Return the (X, Y) coordinate for the center point of the cell that contains the specified text.  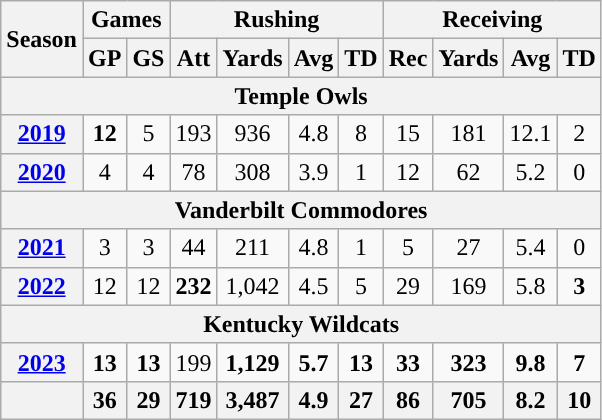
199 (194, 362)
719 (194, 400)
211 (252, 248)
62 (468, 172)
8.2 (530, 400)
4.5 (314, 286)
Season (42, 39)
2022 (42, 286)
3,487 (252, 400)
5.7 (314, 362)
308 (252, 172)
2023 (42, 362)
936 (252, 134)
193 (194, 134)
78 (194, 172)
15 (408, 134)
4.9 (314, 400)
705 (468, 400)
7 (579, 362)
10 (579, 400)
Vanderbilt Commodores (302, 210)
33 (408, 362)
2021 (42, 248)
86 (408, 400)
44 (194, 248)
5.8 (530, 286)
36 (104, 400)
Att (194, 58)
1,042 (252, 286)
Kentucky Wildcats (302, 324)
Temple Owls (302, 96)
2 (579, 134)
3.9 (314, 172)
323 (468, 362)
232 (194, 286)
GP (104, 58)
181 (468, 134)
Receiving (492, 20)
2020 (42, 172)
169 (468, 286)
Rushing (276, 20)
9.8 (530, 362)
Rec (408, 58)
1,129 (252, 362)
2019 (42, 134)
5.4 (530, 248)
12.1 (530, 134)
GS (148, 58)
8 (361, 134)
5.2 (530, 172)
Games (126, 20)
